Output the (x, y) coordinate of the center of the cell containing the given text.  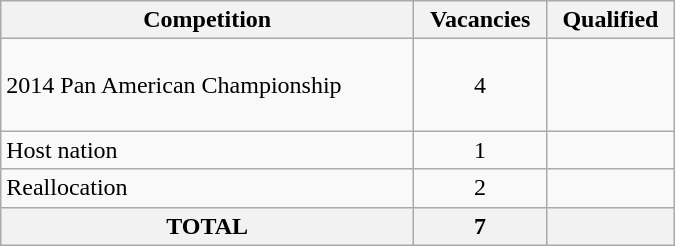
Reallocation (208, 188)
Host nation (208, 150)
2 (480, 188)
Competition (208, 20)
TOTAL (208, 226)
4 (480, 85)
1 (480, 150)
7 (480, 226)
Vacancies (480, 20)
2014 Pan American Championship (208, 85)
Qualified (611, 20)
